From the cell containing the given text, extract its center point as [X, Y] coordinate. 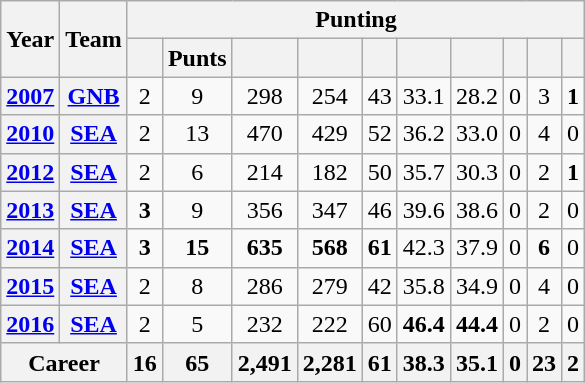
Team [94, 39]
8 [197, 286]
42 [380, 286]
23 [544, 362]
36.2 [424, 134]
Year [30, 39]
39.6 [424, 210]
347 [330, 210]
52 [380, 134]
2010 [30, 134]
2014 [30, 248]
60 [380, 324]
279 [330, 286]
GNB [94, 96]
28.2 [476, 96]
232 [264, 324]
50 [380, 172]
2,281 [330, 362]
37.9 [476, 248]
46.4 [424, 324]
568 [330, 248]
13 [197, 134]
Career [64, 362]
35.8 [424, 286]
35.7 [424, 172]
429 [330, 134]
44.4 [476, 324]
38.6 [476, 210]
214 [264, 172]
356 [264, 210]
43 [380, 96]
470 [264, 134]
2,491 [264, 362]
2012 [30, 172]
298 [264, 96]
Punts [197, 58]
30.3 [476, 172]
182 [330, 172]
222 [330, 324]
38.3 [424, 362]
2016 [30, 324]
35.1 [476, 362]
15 [197, 248]
635 [264, 248]
33.0 [476, 134]
16 [144, 362]
42.3 [424, 248]
5 [197, 324]
33.1 [424, 96]
2015 [30, 286]
286 [264, 286]
2013 [30, 210]
34.9 [476, 286]
254 [330, 96]
65 [197, 362]
2007 [30, 96]
Punting [356, 20]
46 [380, 210]
